Find where the given text appears and provide that cell's center as [X, Y] coordinate. 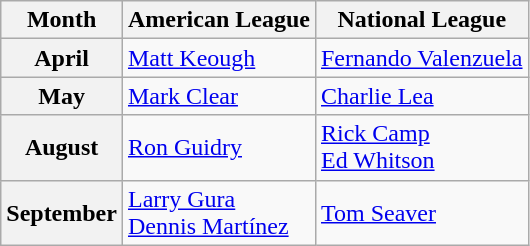
National League [422, 20]
September [62, 212]
Fernando Valenzuela [422, 58]
Rick CampEd Whitson [422, 148]
Tom Seaver [422, 212]
Ron Guidry [218, 148]
August [62, 148]
Month [62, 20]
Mark Clear [218, 96]
May [62, 96]
April [62, 58]
Charlie Lea [422, 96]
American League [218, 20]
Larry GuraDennis Martínez [218, 212]
Matt Keough [218, 58]
